Extract the [X, Y] coordinate from the center of the cell holding the provided text.  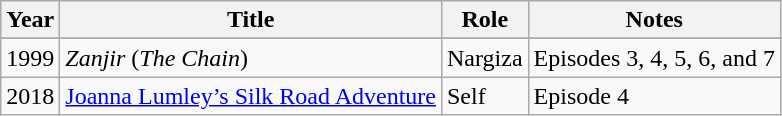
Notes [654, 20]
Joanna Lumley’s Silk Road Adventure [251, 96]
Title [251, 20]
Episode 4 [654, 96]
Episodes 3, 4, 5, 6, and 7 [654, 58]
Zanjir (The Chain) [251, 58]
Role [484, 20]
1999 [30, 58]
Nargiza [484, 58]
2018 [30, 96]
Year [30, 20]
Self [484, 96]
